Search for the cell housing the specified text and yield its (X, Y) center coordinate. 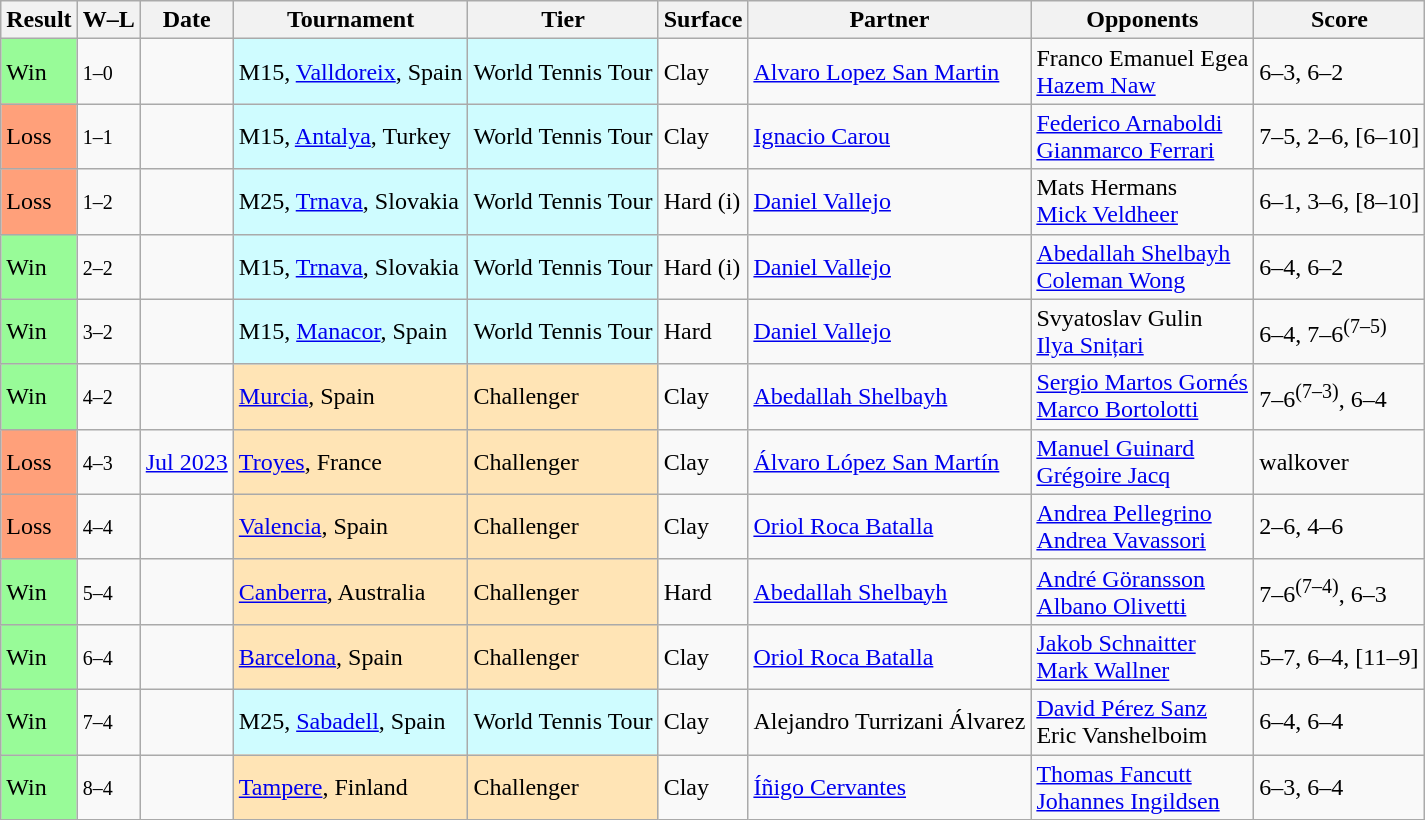
Score (1340, 20)
7–6(7–3), 6–4 (1340, 396)
2–2 (108, 266)
Svyatoslav Gulin Ilya Snițari (1142, 332)
Ignacio Carou (890, 136)
6–1, 3–6, [8–10] (1340, 202)
M15, Trnava, Slovakia (350, 266)
W–L (108, 20)
Surface (703, 20)
1–2 (108, 202)
6–4 (108, 656)
David Pérez Sanz Eric Vanshelboim (1142, 722)
André Göransson Albano Olivetti (1142, 592)
2–6, 4–6 (1340, 526)
Partner (890, 20)
5–7, 6–4, [11–9] (1340, 656)
Jul 2023 (186, 462)
walkover (1340, 462)
Opponents (1142, 20)
Result (39, 20)
4–4 (108, 526)
6–4, 6–2 (1340, 266)
Valencia, Spain (350, 526)
7–4 (108, 722)
Jakob Schnaitter Mark Wallner (1142, 656)
4–2 (108, 396)
Troyes, France (350, 462)
7–5, 2–6, [6–10] (1340, 136)
Abedallah Shelbayh Coleman Wong (1142, 266)
Manuel Guinard Grégoire Jacq (1142, 462)
Thomas Fancutt Johannes Ingildsen (1142, 786)
1–1 (108, 136)
3–2 (108, 332)
6–4, 6–4 (1340, 722)
Canberra, Australia (350, 592)
5–4 (108, 592)
Tournament (350, 20)
M15, Manacor, Spain (350, 332)
Tier (563, 20)
6–4, 7–6(7–5) (1340, 332)
6–3, 6–2 (1340, 72)
8–4 (108, 786)
1–0 (108, 72)
6–3, 6–4 (1340, 786)
Íñigo Cervantes (890, 786)
Alejandro Turrizani Álvarez (890, 722)
M15, Valldoreix, Spain (350, 72)
Mats Hermans Mick Veldheer (1142, 202)
M25, Trnava, Slovakia (350, 202)
Federico Arnaboldi Gianmarco Ferrari (1142, 136)
Sergio Martos Gornés Marco Bortolotti (1142, 396)
Álvaro López San Martín (890, 462)
Andrea Pellegrino Andrea Vavassori (1142, 526)
M25, Sabadell, Spain (350, 722)
Barcelona, Spain (350, 656)
Date (186, 20)
Tampere, Finland (350, 786)
Alvaro Lopez San Martin (890, 72)
7–6(7–4), 6–3 (1340, 592)
Franco Emanuel Egea Hazem Naw (1142, 72)
Murcia, Spain (350, 396)
M15, Antalya, Turkey (350, 136)
4–3 (108, 462)
